Determine the (x, y) coordinate at the center of the cell enclosing the given text.  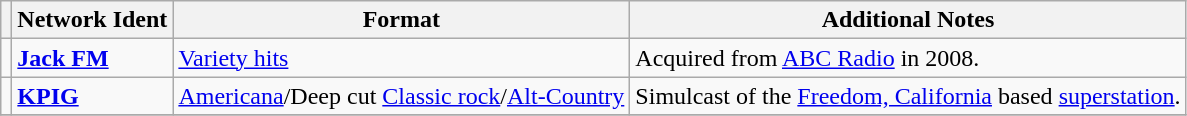
Acquired from ABC Radio in 2008. (908, 58)
Network Ident (92, 20)
Americana/Deep cut Classic rock/Alt-Country (402, 96)
KPIG (92, 96)
Additional Notes (908, 20)
Format (402, 20)
Jack FM (92, 58)
Variety hits (402, 58)
Simulcast of the Freedom, California based superstation. (908, 96)
